Detect which cell encompasses the target text, then output its (x, y) center coordinate. 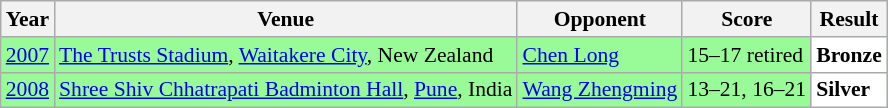
2008 (28, 90)
Opponent (600, 19)
Shree Shiv Chhatrapati Badminton Hall, Pune, India (286, 90)
15–17 retired (746, 55)
Wang Zhengming (600, 90)
Score (746, 19)
Result (849, 19)
2007 (28, 55)
Chen Long (600, 55)
Silver (849, 90)
Year (28, 19)
The Trusts Stadium, Waitakere City, New Zealand (286, 55)
Bronze (849, 55)
13–21, 16–21 (746, 90)
Venue (286, 19)
